Scan for the cell matching the given text and deliver its [x, y] coordinate at center. 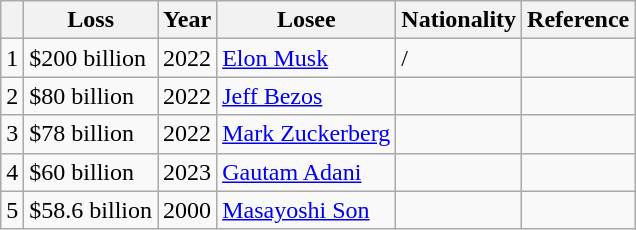
Gautam Adani [306, 172]
5 [12, 210]
Reference [578, 20]
Elon Musk [306, 58]
$60 billion [91, 172]
2000 [188, 210]
Nationality [459, 20]
Mark Zuckerberg [306, 134]
Loss [91, 20]
$58.6 billion [91, 210]
$80 billion [91, 96]
2 [12, 96]
/ [459, 58]
$78 billion [91, 134]
3 [12, 134]
Year [188, 20]
Jeff Bezos [306, 96]
1 [12, 58]
2023 [188, 172]
$200 billion [91, 58]
Masayoshi Son [306, 210]
Losee [306, 20]
4 [12, 172]
